Scan for the cell matching the given text and deliver its (X, Y) coordinate at center. 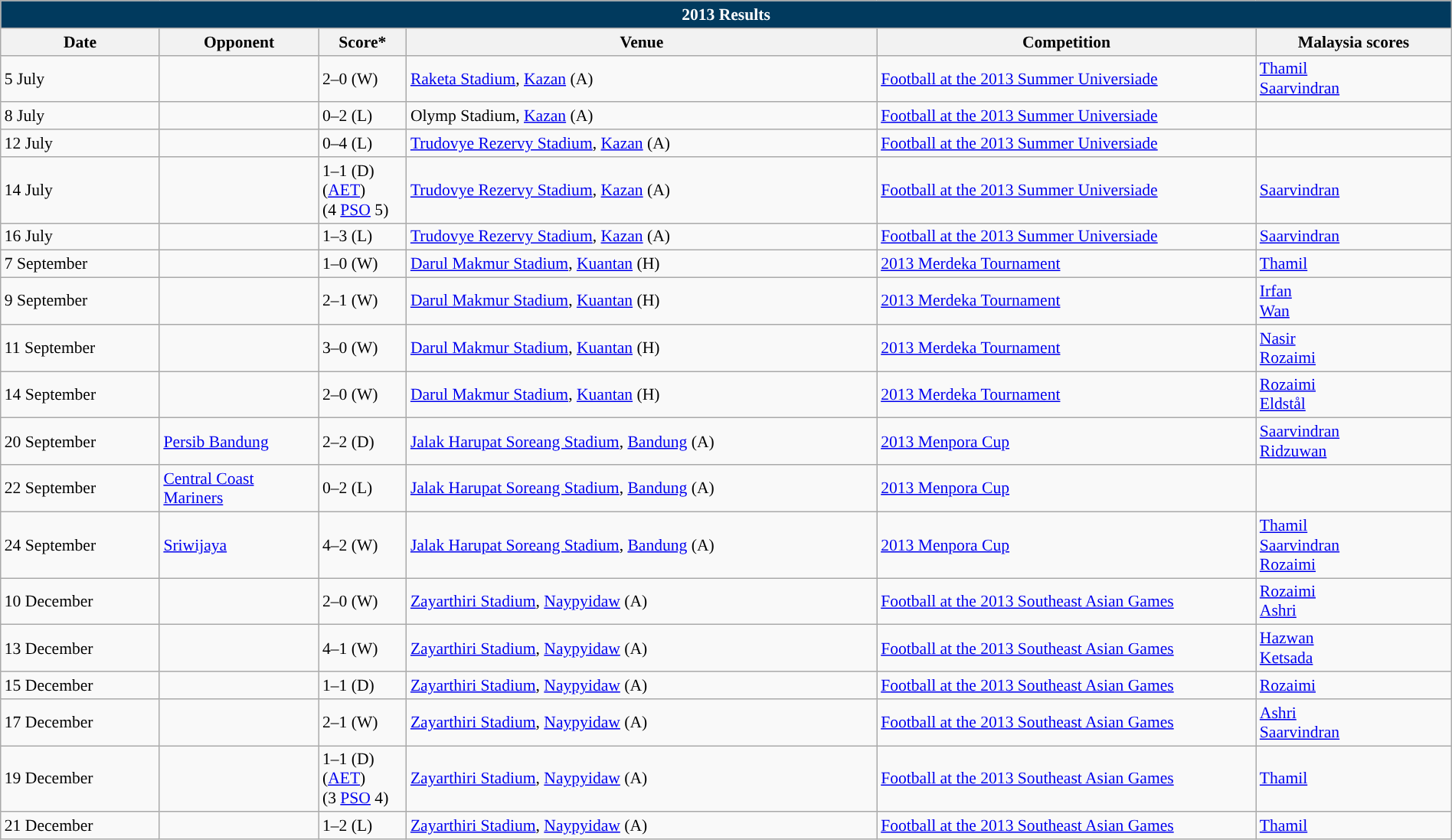
0–4 (L) (363, 143)
Sriwijaya (239, 545)
19 December (80, 780)
15 December (80, 685)
9 September (80, 302)
1–1 (D) (363, 685)
Rozaimi Ashri (1354, 602)
21 December (80, 826)
Irfan Wan (1354, 302)
1–2 (L) (363, 826)
Thamil Saarvindran Rozaimi (1354, 545)
1–0 (W) (363, 264)
Opponent (239, 42)
Hazwan Ketsada (1354, 648)
4–1 (W) (363, 648)
20 September (80, 441)
Score* (363, 42)
Malaysia scores (1354, 42)
5 July (80, 78)
Persib Bandung (239, 441)
Rozaimi Eldstål (1354, 395)
Thamil Saarvindran (1354, 78)
Central Coast Mariners (239, 489)
Rozaimi (1354, 685)
8 July (80, 116)
1–3 (L) (363, 237)
Venue (642, 42)
1–1 (D) (AET)(3 PSO 4) (363, 780)
Olymp Stadium, Kazan (A) (642, 116)
2013 Results (726, 15)
22 September (80, 489)
17 December (80, 723)
13 December (80, 648)
14 September (80, 395)
24 September (80, 545)
12 July (80, 143)
Raketa Stadium, Kazan (A) (642, 78)
2–2 (D) (363, 441)
Date (80, 42)
10 December (80, 602)
16 July (80, 237)
3–0 (W) (363, 348)
14 July (80, 190)
7 September (80, 264)
11 September (80, 348)
4–2 (W) (363, 545)
Nasir Rozaimi (1354, 348)
Ashri Saarvindran (1354, 723)
1–1 (D) (AET)(4 PSO 5) (363, 190)
Saarvindran Ridzuwan (1354, 441)
Competition (1066, 42)
